Return the [X, Y] coordinate for the center point of the cell that contains the specified text.  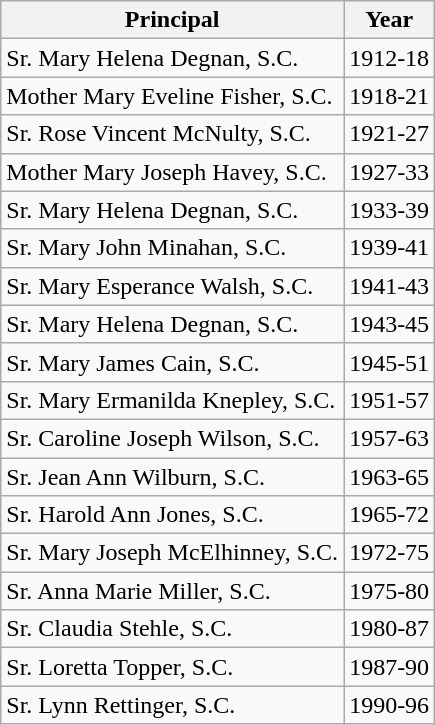
Sr. Mary James Cain, S.C. [172, 362]
Sr. Mary Esperance Walsh, S.C. [172, 286]
1980-87 [390, 629]
1933-39 [390, 210]
Sr. Lynn Rettinger, S.C. [172, 705]
1963-65 [390, 477]
1943-45 [390, 324]
Sr. Mary Ermanilda Knepley, S.C. [172, 400]
Sr. Loretta Topper, S.C. [172, 667]
1990-96 [390, 705]
1951-57 [390, 400]
Sr. Mary Joseph McElhinney, S.C. [172, 553]
1912-18 [390, 58]
Mother Mary Joseph Havey, S.C. [172, 172]
1972-75 [390, 553]
Sr. Claudia Stehle, S.C. [172, 629]
Sr. Rose Vincent McNulty, S.C. [172, 134]
Sr. Jean Ann Wilburn, S.C. [172, 477]
1921-27 [390, 134]
1945-51 [390, 362]
Mother Mary Eveline Fisher, S.C. [172, 96]
1975-80 [390, 591]
Sr. Mary John Minahan, S.C. [172, 248]
1941-43 [390, 286]
1918-21 [390, 96]
Year [390, 20]
Principal [172, 20]
1957-63 [390, 438]
Sr. Anna Marie Miller, S.C. [172, 591]
Sr. Harold Ann Jones, S.C. [172, 515]
1927-33 [390, 172]
Sr. Caroline Joseph Wilson, S.C. [172, 438]
1965-72 [390, 515]
1939-41 [390, 248]
1987-90 [390, 667]
